From the cell containing the given text, extract its center point as (x, y) coordinate. 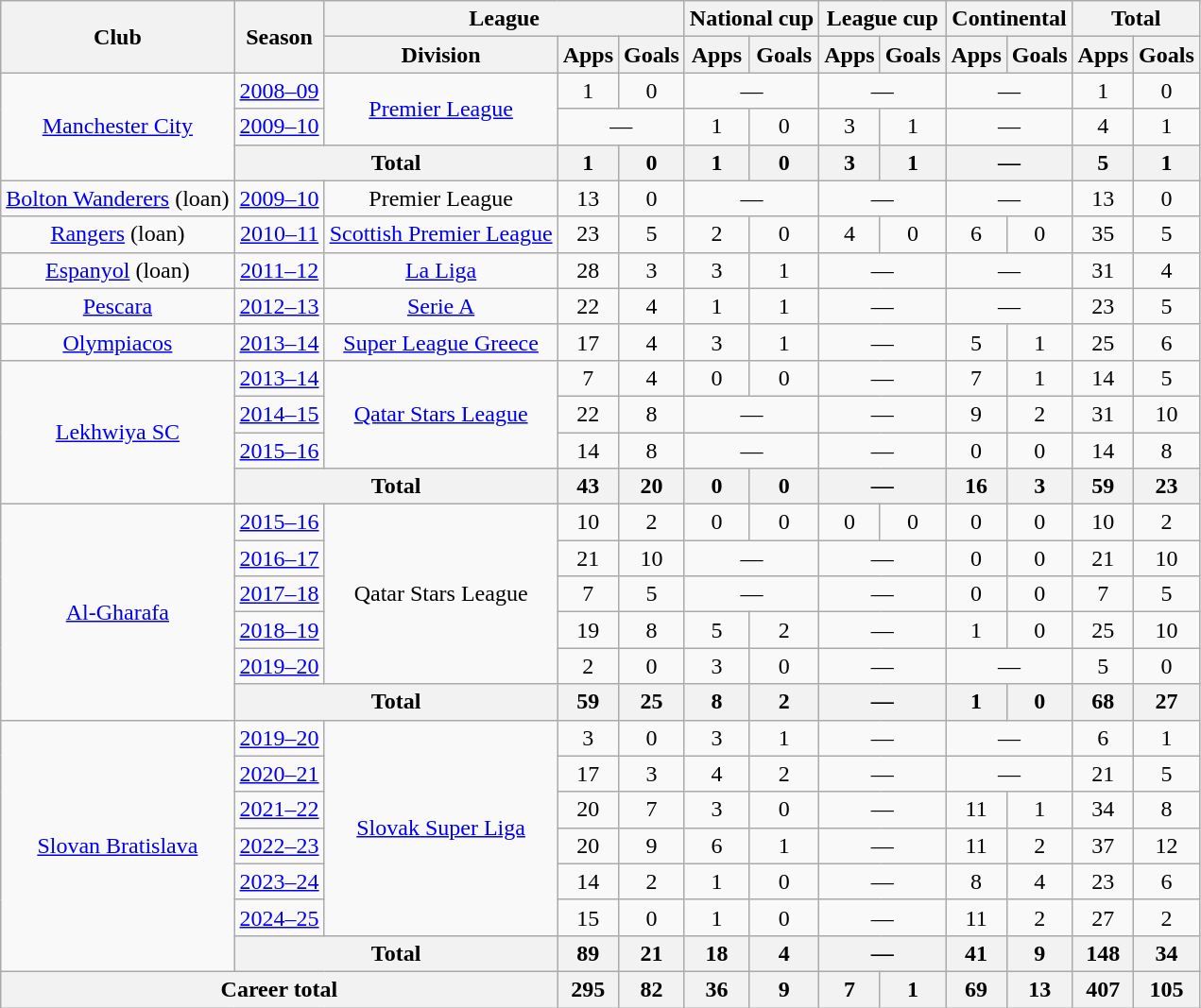
Manchester City (117, 127)
Career total (280, 989)
12 (1167, 846)
2021–22 (280, 810)
2008–09 (280, 91)
Slovan Bratislava (117, 846)
2018–19 (280, 630)
2012–13 (280, 306)
Scottish Premier League (440, 234)
La Liga (440, 270)
League cup (883, 19)
Club (117, 37)
2023–24 (280, 881)
Olympiacos (117, 342)
41 (976, 953)
Super League Greece (440, 342)
Al-Gharafa (117, 612)
2011–12 (280, 270)
Slovak Super Liga (440, 828)
16 (976, 487)
407 (1103, 989)
2024–25 (280, 917)
2017–18 (280, 594)
Pescara (117, 306)
Rangers (loan) (117, 234)
Lekhwiya SC (117, 432)
36 (716, 989)
National cup (751, 19)
37 (1103, 846)
Continental (1009, 19)
Serie A (440, 306)
2016–17 (280, 558)
19 (588, 630)
89 (588, 953)
Espanyol (loan) (117, 270)
82 (652, 989)
28 (588, 270)
15 (588, 917)
2010–11 (280, 234)
295 (588, 989)
2020–21 (280, 774)
68 (1103, 702)
Season (280, 37)
2014–15 (280, 414)
148 (1103, 953)
43 (588, 487)
Division (440, 55)
18 (716, 953)
35 (1103, 234)
2022–23 (280, 846)
69 (976, 989)
105 (1167, 989)
Bolton Wanderers (loan) (117, 198)
League (505, 19)
